Identify which cell holds the provided text, then report its [X, Y] central coordinate. 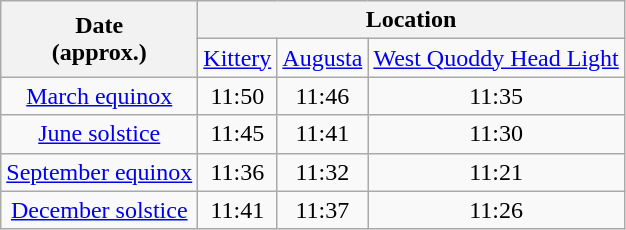
West Quoddy Head Light [496, 58]
11:46 [322, 96]
11:26 [496, 210]
11:45 [238, 134]
11:37 [322, 210]
June solstice [100, 134]
December solstice [100, 210]
11:35 [496, 96]
11:36 [238, 172]
11:21 [496, 172]
March equinox [100, 96]
Augusta [322, 58]
Date(approx.) [100, 39]
Location [412, 20]
11:32 [322, 172]
September equinox [100, 172]
11:30 [496, 134]
Kittery [238, 58]
11:50 [238, 96]
